Pinpoint the cell where the given text exists, returning its [x, y] midpoint coordinate. 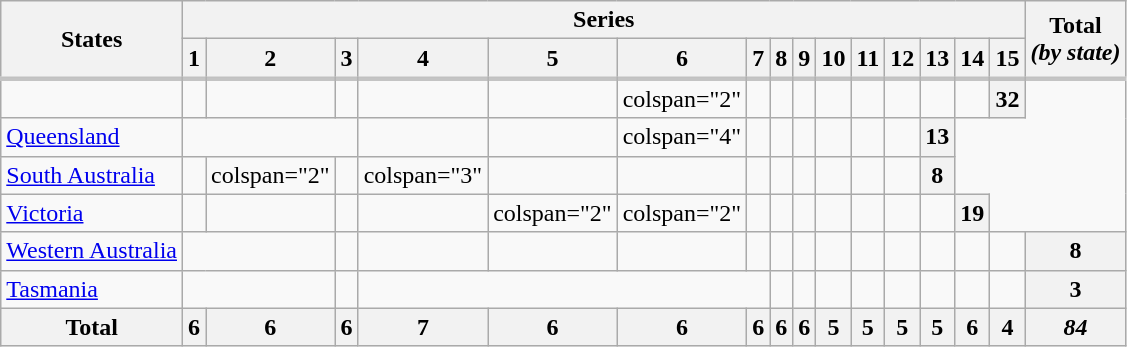
colspan="3" [423, 175]
South Australia [92, 175]
19 [972, 213]
Total [92, 327]
2 [271, 59]
9 [804, 59]
Victoria [92, 213]
1 [194, 59]
14 [972, 59]
colspan="4" [682, 137]
11 [868, 59]
10 [834, 59]
Series [604, 20]
15 [1008, 59]
32 [1008, 98]
States [92, 40]
Western Australia [92, 251]
84 [1076, 327]
Total(by state) [1076, 40]
12 [902, 59]
Queensland [92, 137]
Tasmania [92, 289]
